From the cell containing the given text, extract its center point as (X, Y) coordinate. 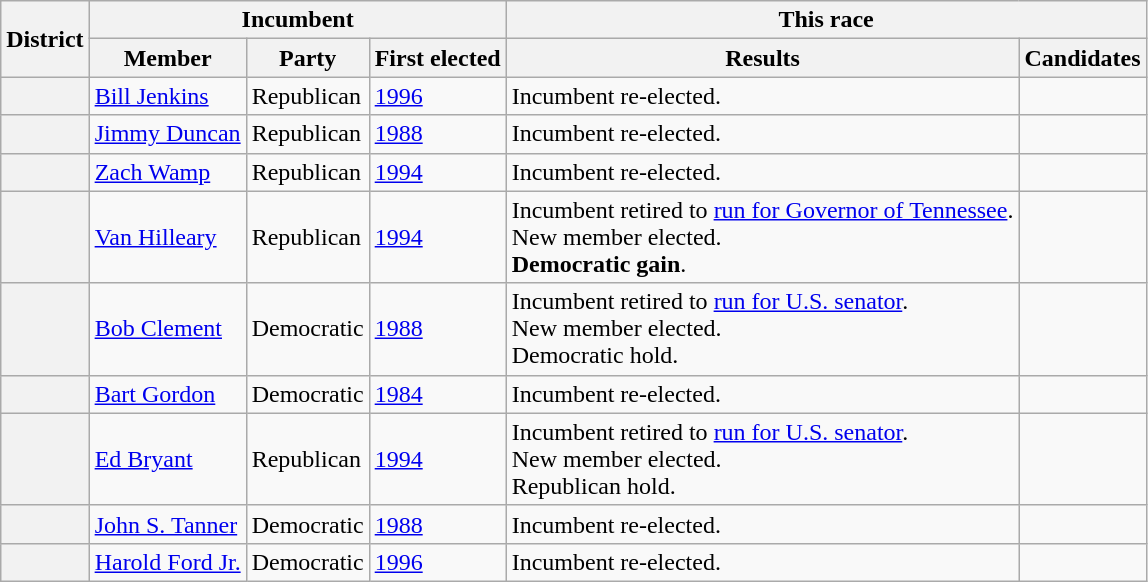
District (45, 39)
Candidates (1082, 58)
Harold Ford Jr. (168, 562)
Bart Gordon (168, 394)
Member (168, 58)
1984 (438, 394)
Party (308, 58)
Incumbent (298, 20)
Ed Bryant (168, 459)
Jimmy Duncan (168, 134)
Results (762, 58)
Bob Clement (168, 329)
Bill Jenkins (168, 96)
Incumbent retired to run for Governor of Tennessee.New member elected.Democratic gain. (762, 237)
John S. Tanner (168, 524)
This race (826, 20)
Zach Wamp (168, 172)
Incumbent retired to run for U.S. senator.New member elected.Republican hold. (762, 459)
First elected (438, 58)
Van Hilleary (168, 237)
Incumbent retired to run for U.S. senator.New member elected.Democratic hold. (762, 329)
